Find where the given text appears and provide that cell's center as [x, y] coordinate. 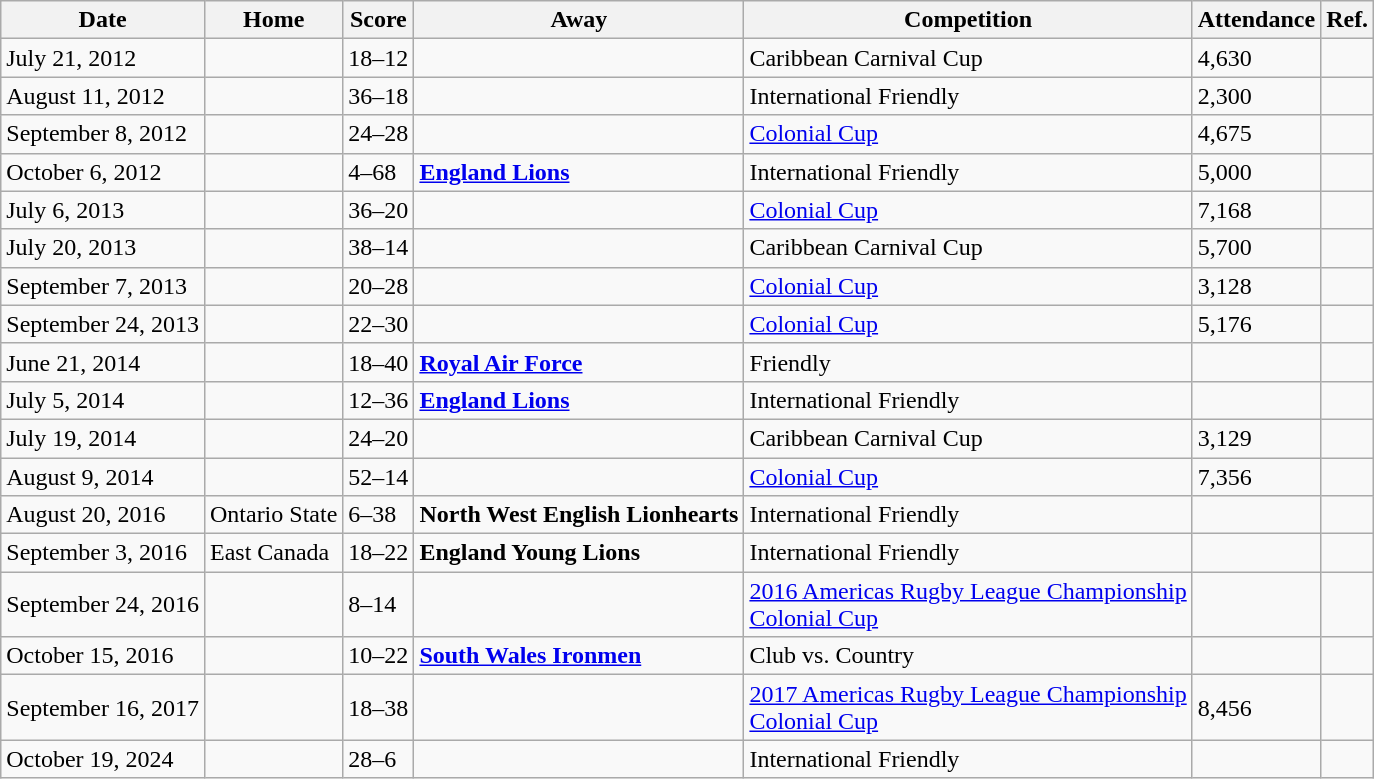
24–28 [378, 134]
5,176 [1256, 324]
2016 Americas Rugby League Championship Colonial Cup [968, 604]
22–30 [378, 324]
4,630 [1256, 58]
September 7, 2013 [103, 286]
Competition [968, 20]
October 15, 2016 [103, 656]
18–12 [378, 58]
5,000 [1256, 172]
Ref. [1348, 20]
September 3, 2016 [103, 553]
Date [103, 20]
June 21, 2014 [103, 362]
8–14 [378, 604]
6–38 [378, 515]
July 6, 2013 [103, 210]
North West English Lionhearts [579, 515]
July 21, 2012 [103, 58]
20–28 [378, 286]
36–18 [378, 96]
September 24, 2013 [103, 324]
October 6, 2012 [103, 172]
3,129 [1256, 438]
52–14 [378, 477]
Club vs. Country [968, 656]
July 5, 2014 [103, 400]
August 9, 2014 [103, 477]
38–14 [378, 248]
July 19, 2014 [103, 438]
7,356 [1256, 477]
8,456 [1256, 708]
10–22 [378, 656]
September 16, 2017 [103, 708]
7,168 [1256, 210]
South Wales Ironmen [579, 656]
Away [579, 20]
4,675 [1256, 134]
24–20 [378, 438]
28–6 [378, 759]
18–22 [378, 553]
Score [378, 20]
Friendly [968, 362]
3,128 [1256, 286]
July 20, 2013 [103, 248]
Royal Air Force [579, 362]
4–68 [378, 172]
12–36 [378, 400]
September 8, 2012 [103, 134]
5,700 [1256, 248]
October 19, 2024 [103, 759]
2,300 [1256, 96]
18–40 [378, 362]
September 24, 2016 [103, 604]
18–38 [378, 708]
36–20 [378, 210]
2017 Americas Rugby League Championship Colonial Cup [968, 708]
August 20, 2016 [103, 515]
Attendance [1256, 20]
East Canada [273, 553]
England Young Lions [579, 553]
August 11, 2012 [103, 96]
Home [273, 20]
Ontario State [273, 515]
